Scan for the cell matching the given text and deliver its (X, Y) coordinate at center. 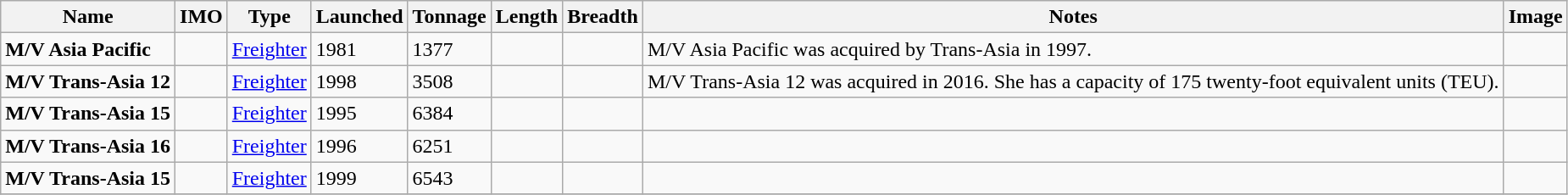
Breadth (603, 17)
M/V Asia Pacific was acquired by Trans-Asia in 1997. (1073, 49)
1981 (359, 49)
M/V Asia Pacific (88, 49)
1998 (359, 81)
Image (1536, 17)
Type (270, 17)
6543 (449, 178)
Name (88, 17)
M/V Trans-Asia 16 (88, 146)
M/V Trans-Asia 12 was acquired in 2016. She has a capacity of 175 twenty-foot equivalent units (TEU). (1073, 81)
Length (526, 17)
1996 (359, 146)
Launched (359, 17)
6251 (449, 146)
Tonnage (449, 17)
1999 (359, 178)
6384 (449, 114)
1995 (359, 114)
3508 (449, 81)
Notes (1073, 17)
1377 (449, 49)
IMO (202, 17)
M/V Trans-Asia 12 (88, 81)
